Provide the [X, Y] coordinate of the cell's center where the given text is located.  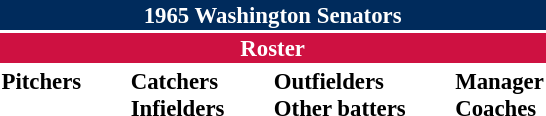
1965 Washington Senators [272, 15]
Roster [272, 48]
